Capture the cell that displays the provided text and extract its [x, y] central coordinate. 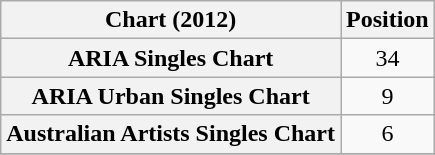
Chart (2012) [171, 20]
9 [387, 96]
34 [387, 58]
Position [387, 20]
Australian Artists Singles Chart [171, 134]
ARIA Singles Chart [171, 58]
ARIA Urban Singles Chart [171, 96]
6 [387, 134]
